Output the (X, Y) coordinate of the center of the cell containing the given text.  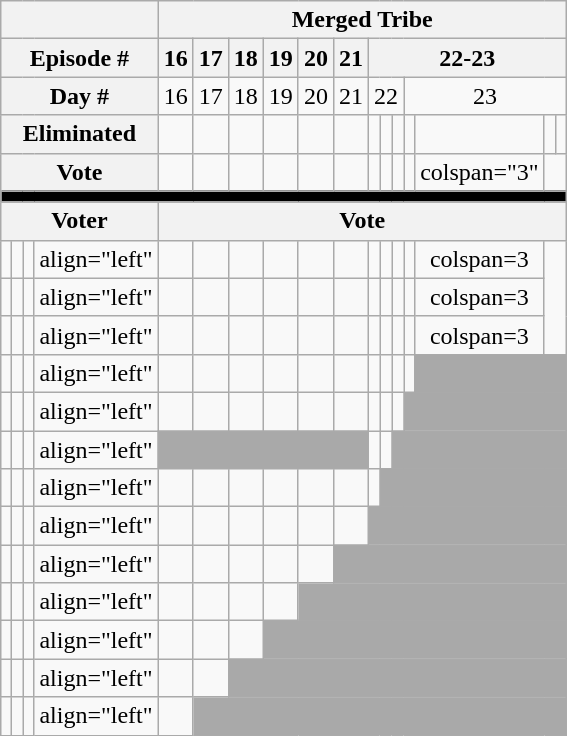
22-23 (467, 58)
Voter (80, 221)
Eliminated (80, 134)
Episode # (80, 58)
22 (386, 96)
Day # (80, 96)
colspan="3" (480, 172)
23 (486, 96)
Merged Tribe (362, 20)
